Provide the (x, y) coordinate of the cell's center where the given text is located.  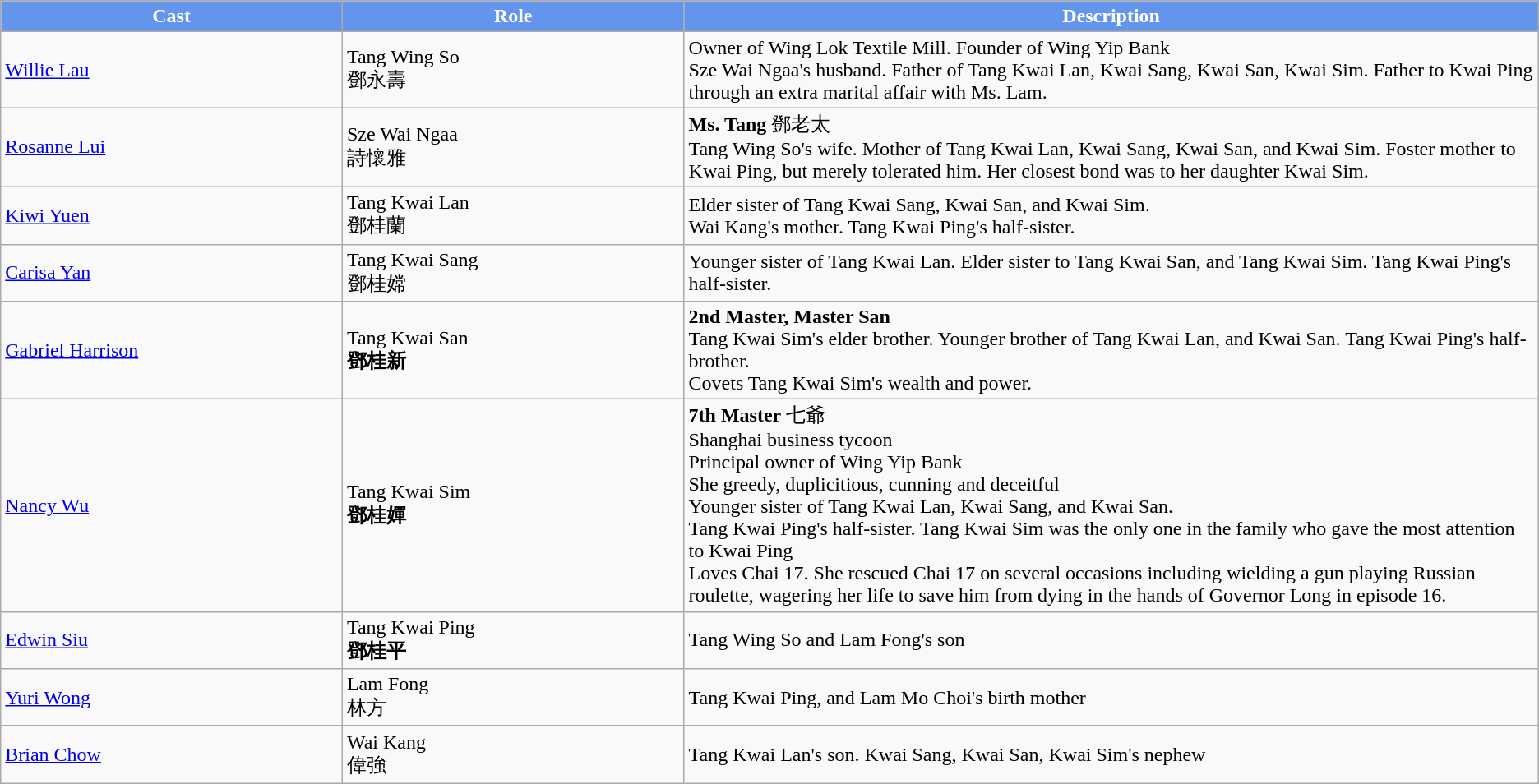
Description (1111, 16)
Cast (172, 16)
Role (513, 16)
Tang Kwai Lan's son. Kwai Sang, Kwai San, Kwai Sim's nephew (1111, 754)
Tang Kwai Sim鄧桂嬋 (513, 506)
Yuri Wong (172, 698)
Lam Fong林方 (513, 698)
Younger sister of Tang Kwai Lan. Elder sister to Tang Kwai San, and Tang Kwai Sim. Tang Kwai Ping's half-sister. (1111, 273)
Nancy Wu (172, 506)
Tang Kwai San鄧桂新 (513, 350)
Tang Kwai Ping鄧桂平 (513, 640)
Brian Chow (172, 754)
Tang Kwai Lan鄧桂蘭 (513, 215)
Carisa Yan (172, 273)
Willie Lau (172, 70)
Kiwi Yuen (172, 215)
Gabriel Harrison (172, 350)
Sze Wai Ngaa詩懷雅 (513, 148)
Tang Wing So鄧永壽 (513, 70)
Tang Kwai Sang鄧桂嫦 (513, 273)
Tang Wing So and Lam Fong's son (1111, 640)
Wai Kang偉強 (513, 754)
Rosanne Lui (172, 148)
Edwin Siu (172, 640)
Tang Kwai Ping, and Lam Mo Choi's birth mother (1111, 698)
Elder sister of Tang Kwai Sang, Kwai San, and Kwai Sim.Wai Kang's mother. Tang Kwai Ping's half-sister. (1111, 215)
